Extract the (X, Y) coordinate from the center of the cell holding the provided text.  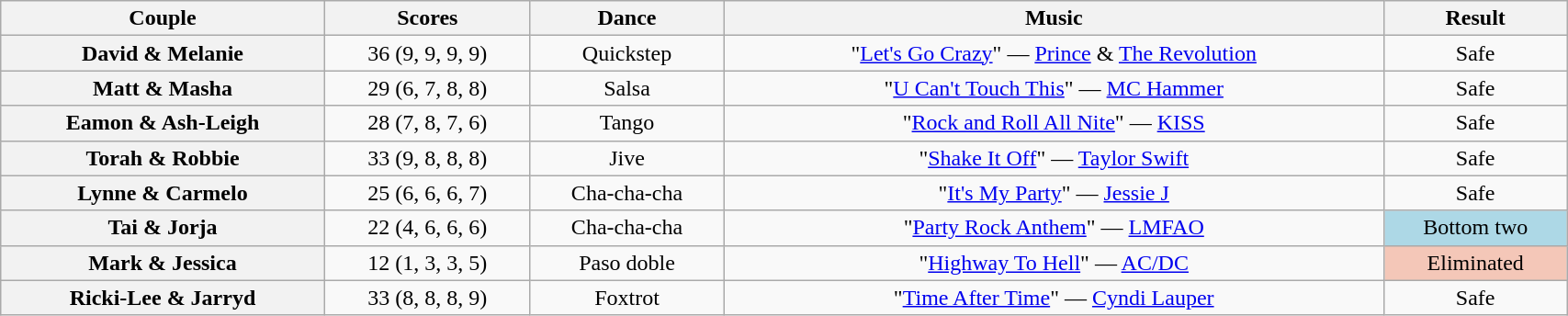
"Time After Time" — Cyndi Lauper (1055, 298)
25 (6, 6, 6, 7) (427, 193)
36 (9, 9, 9, 9) (427, 53)
Music (1055, 18)
David & Melanie (163, 53)
Scores (427, 18)
"Rock and Roll All Nite" — KISS (1055, 123)
Eamon & Ash-Leigh (163, 123)
Eliminated (1475, 263)
Tango (626, 123)
Couple (163, 18)
Mark & Jessica (163, 263)
Tai & Jorja (163, 228)
Paso doble (626, 263)
Jive (626, 158)
"U Can't Touch This" — MC Hammer (1055, 88)
Salsa (626, 88)
22 (4, 6, 6, 6) (427, 228)
Torah & Robbie (163, 158)
"Highway To Hell" — AC/DC (1055, 263)
Ricki-Lee & Jarryd (163, 298)
"Party Rock Anthem" — LMFAO (1055, 228)
"Let's Go Crazy" — Prince & The Revolution (1055, 53)
Matt & Masha (163, 88)
Foxtrot (626, 298)
Dance (626, 18)
33 (9, 8, 8, 8) (427, 158)
29 (6, 7, 8, 8) (427, 88)
33 (8, 8, 8, 9) (427, 298)
Quickstep (626, 53)
Result (1475, 18)
12 (1, 3, 3, 5) (427, 263)
Bottom two (1475, 228)
"Shake It Off" — Taylor Swift (1055, 158)
28 (7, 8, 7, 6) (427, 123)
Lynne & Carmelo (163, 193)
"It's My Party" — Jessie J (1055, 193)
